Return [x, y] of the center of cell containing provided text 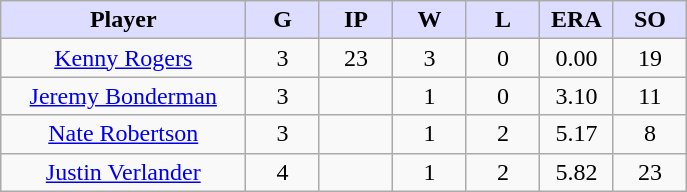
IP [356, 20]
Justin Verlander [124, 172]
0.00 [577, 58]
Jeremy Bonderman [124, 96]
19 [650, 58]
4 [282, 172]
SO [650, 20]
5.17 [577, 134]
W [430, 20]
3.10 [577, 96]
11 [650, 96]
8 [650, 134]
Nate Robertson [124, 134]
L [502, 20]
Player [124, 20]
Kenny Rogers [124, 58]
G [282, 20]
ERA [577, 20]
5.82 [577, 172]
